Identify which cell holds the provided text, then report its (X, Y) central coordinate. 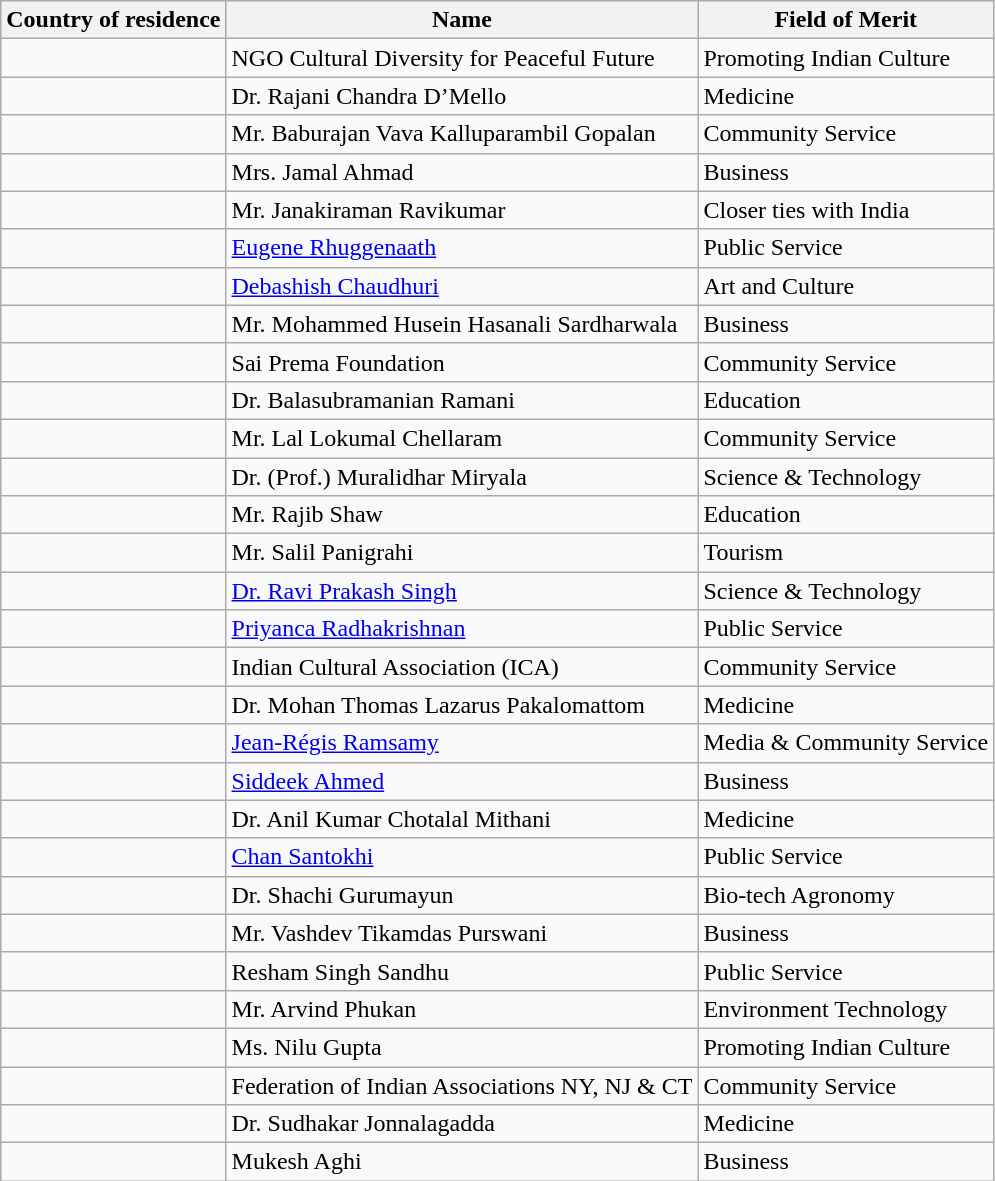
Closer ties with India (846, 210)
Dr. Ravi Prakash Singh (462, 591)
Art and Culture (846, 286)
Siddeek Ahmed (462, 781)
Chan Santokhi (462, 857)
Mr. Vashdev Tikamdas Purswani (462, 933)
Federation of Indian Associations NY, NJ & CT (462, 1085)
NGO Cultural Diversity for Peaceful Future (462, 58)
Mr. Lal Lokumal Chellaram (462, 438)
Name (462, 20)
Ms. Nilu Gupta (462, 1047)
Media & Community Service (846, 743)
Mr. Mohammed Husein Hasanali Sardharwala (462, 324)
Jean-Régis Ramsamy (462, 743)
Country of residence (114, 20)
Environment Technology (846, 1009)
Mr. Arvind Phukan (462, 1009)
Mr. Baburajan Vava Kalluparambil Gopalan (462, 134)
Debashish Chaudhuri (462, 286)
Mrs. Jamal Ahmad (462, 172)
Dr. (Prof.) Muralidhar Miryala (462, 477)
Dr. Balasubramanian Ramani (462, 400)
Dr. Mohan Thomas Lazarus Pakalomattom (462, 705)
Mukesh Aghi (462, 1162)
Dr. Shachi Gurumayun (462, 895)
Dr. Rajani Chandra D’Mello (462, 96)
Field of Merit (846, 20)
Eugene Rhuggenaath (462, 248)
Indian Cultural Association (ICA) (462, 667)
Mr. Janakiraman Ravikumar (462, 210)
Priyanca Radhakrishnan (462, 629)
Bio-tech Agronomy (846, 895)
Resham Singh Sandhu (462, 971)
Dr. Sudhakar Jonnalagadda (462, 1124)
Dr. Anil Kumar Chotalal Mithani (462, 819)
Mr. Rajib Shaw (462, 515)
Sai Prema Foundation (462, 362)
Mr. Salil Panigrahi (462, 553)
Tourism (846, 553)
